Detect which cell encompasses the target text, then output its [X, Y] center coordinate. 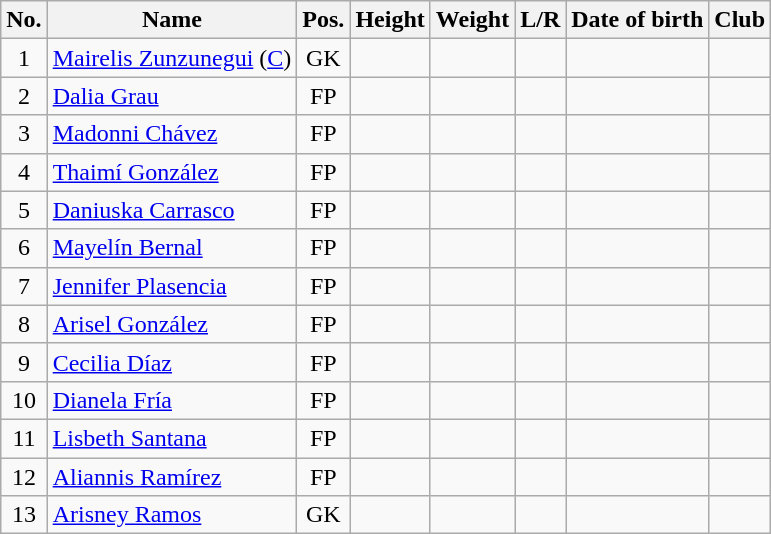
1 [24, 58]
4 [24, 172]
Arisney Ramos [172, 515]
Name [172, 20]
Mairelis Zunzunegui (C) [172, 58]
Daniuska Carrasco [172, 210]
10 [24, 400]
L/R [540, 20]
11 [24, 438]
No. [24, 20]
Madonni Chávez [172, 134]
8 [24, 324]
Pos. [324, 20]
2 [24, 96]
Lisbeth Santana [172, 438]
Aliannis Ramírez [172, 477]
Cecilia Díaz [172, 362]
Dalia Grau [172, 96]
5 [24, 210]
Arisel González [172, 324]
Dianela Fría [172, 400]
6 [24, 248]
Mayelín Bernal [172, 248]
12 [24, 477]
Club [740, 20]
7 [24, 286]
Thaimí González [172, 172]
9 [24, 362]
Height [390, 20]
Date of birth [638, 20]
Jennifer Plasencia [172, 286]
Weight [472, 20]
3 [24, 134]
13 [24, 515]
